Detect which cell encompasses the target text, then output its (x, y) center coordinate. 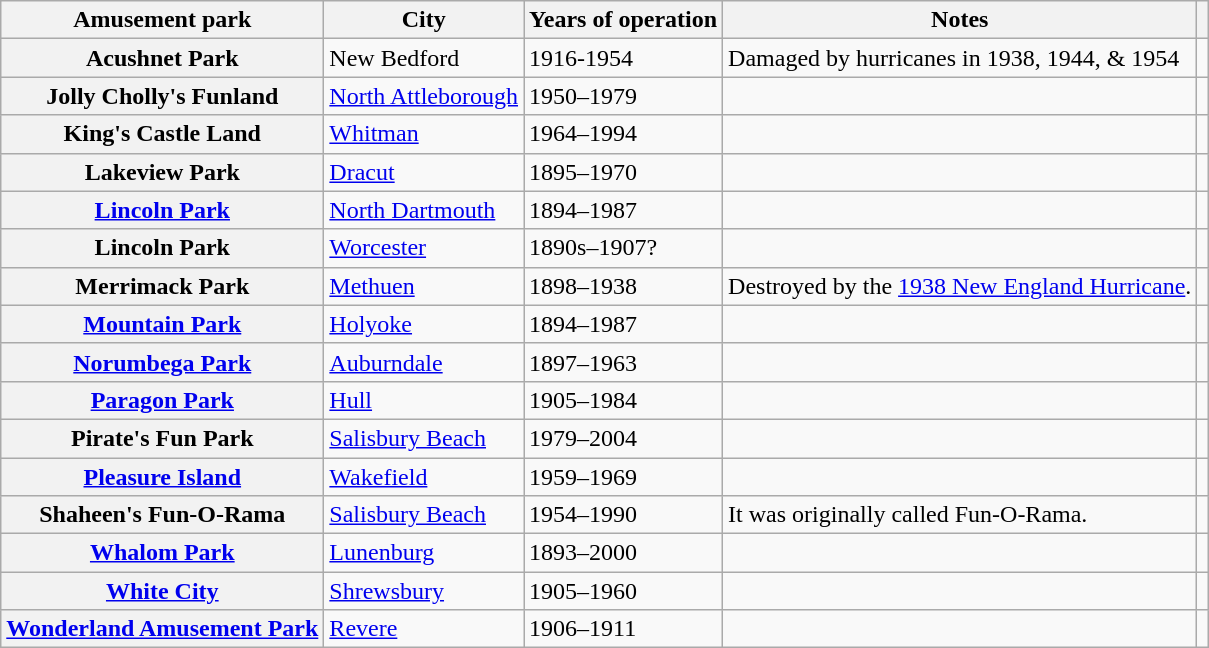
1898–1938 (624, 286)
Holyoke (424, 324)
City (424, 20)
1890s–1907? (624, 248)
1950–1979 (624, 96)
Revere (424, 629)
1954–1990 (624, 515)
1979–2004 (624, 438)
New Bedford (424, 58)
Lakeview Park (162, 172)
1964–1994 (624, 134)
1895–1970 (624, 172)
1959–1969 (624, 477)
Norumbega Park (162, 362)
Worcester (424, 248)
White City (162, 591)
1897–1963 (624, 362)
1905–1960 (624, 591)
Pirate's Fun Park (162, 438)
King's Castle Land (162, 134)
It was originally called Fun-O-Rama. (960, 515)
Whalom Park (162, 553)
Jolly Cholly's Funland (162, 96)
Mountain Park (162, 324)
1906–1911 (624, 629)
Pleasure Island (162, 477)
Methuen (424, 286)
Destroyed by the 1938 New England Hurricane. (960, 286)
Dracut (424, 172)
North Dartmouth (424, 210)
1893–2000 (624, 553)
Years of operation (624, 20)
Amusement park (162, 20)
Damaged by hurricanes in 1938, 1944, & 1954 (960, 58)
1916-1954 (624, 58)
Shrewsbury (424, 591)
1905–1984 (624, 400)
Hull (424, 400)
Notes (960, 20)
Whitman (424, 134)
Auburndale (424, 362)
North Attleborough (424, 96)
Lunenburg (424, 553)
Merrimack Park (162, 286)
Acushnet Park (162, 58)
Shaheen's Fun-O-Rama (162, 515)
Wonderland Amusement Park (162, 629)
Wakefield (424, 477)
Paragon Park (162, 400)
